Output the [X, Y] coordinate of the center of the cell containing the given text.  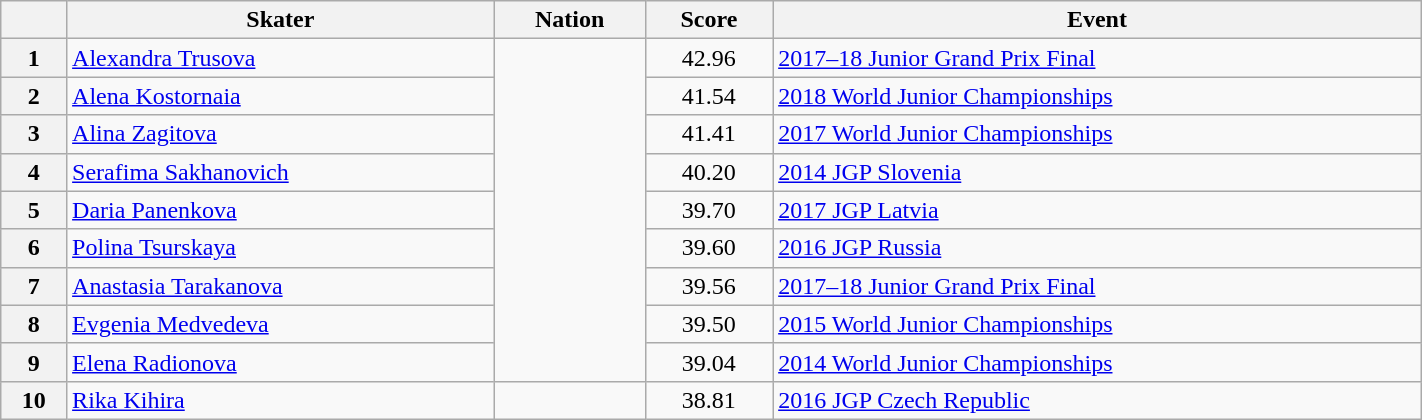
5 [34, 210]
2017 JGP Latvia [1098, 210]
2014 World Junior Championships [1098, 362]
Polina Tsurskaya [281, 248]
6 [34, 248]
Anastasia Tarakanova [281, 286]
9 [34, 362]
Rika Kihira [281, 400]
Elena Radionova [281, 362]
39.04 [709, 362]
39.60 [709, 248]
41.41 [709, 134]
Alexandra Trusova [281, 58]
39.70 [709, 210]
2 [34, 96]
2016 JGP Czech Republic [1098, 400]
Skater [281, 20]
38.81 [709, 400]
Nation [570, 20]
Daria Panenkova [281, 210]
39.50 [709, 324]
42.96 [709, 58]
Serafima Sakhanovich [281, 172]
2018 World Junior Championships [1098, 96]
Score [709, 20]
Evgenia Medvedeva [281, 324]
10 [34, 400]
2016 JGP Russia [1098, 248]
Alena Kostornaia [281, 96]
2015 World Junior Championships [1098, 324]
1 [34, 58]
2014 JGP Slovenia [1098, 172]
2017 World Junior Championships [1098, 134]
Event [1098, 20]
41.54 [709, 96]
3 [34, 134]
8 [34, 324]
7 [34, 286]
Alina Zagitova [281, 134]
4 [34, 172]
39.56 [709, 286]
40.20 [709, 172]
